Pinpoint the cell where the given text exists, returning its [X, Y] midpoint coordinate. 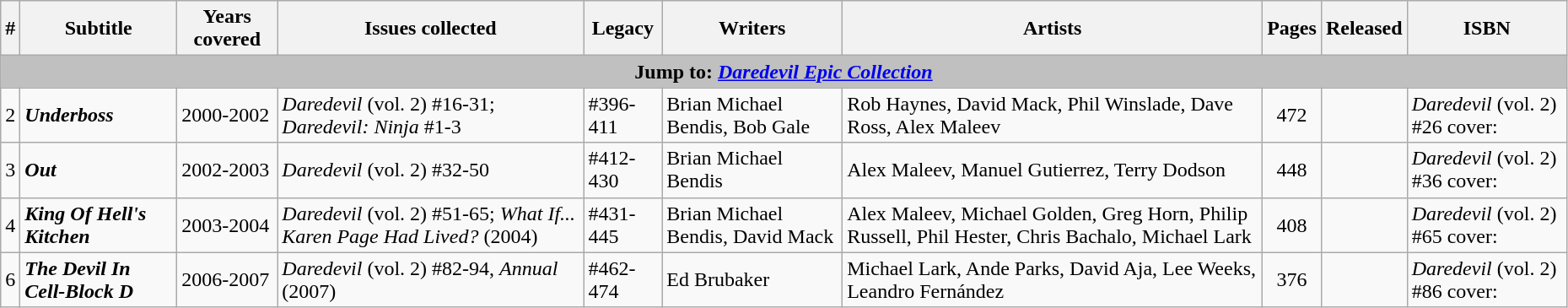
#431-445 [622, 224]
Daredevil (vol. 2) #65 cover: [1486, 224]
Jump to: Daredevil Epic Collection [784, 72]
Alex Maleev, Michael Golden, Greg Horn, Philip Russell, Phil Hester, Chris Bachalo, Michael Lark [1053, 224]
Brian Michael Bendis, Bob Gale [752, 115]
Daredevil (vol. 2) #86 cover: [1486, 280]
3 [10, 170]
408 [1292, 224]
2003-2004 [228, 224]
# [10, 29]
Daredevil (vol. 2) #51-65; What If... Karen Page Had Lived? (2004) [430, 224]
Daredevil (vol. 2) #32-50 [430, 170]
Rob Haynes, David Mack, Phil Winslade, Dave Ross, Alex Maleev [1053, 115]
Artists [1053, 29]
Issues collected [430, 29]
Released [1364, 29]
Out [99, 170]
The Devil In Cell-Block D [99, 280]
Daredevil (vol. 2) #26 cover: [1486, 115]
Michael Lark, Ande Parks, David Aja, Lee Weeks, Leandro Fernández [1053, 280]
2006-2007 [228, 280]
Alex Maleev, Manuel Gutierrez, Terry Dodson [1053, 170]
Legacy [622, 29]
ISBN [1486, 29]
Brian Michael Bendis [752, 170]
#396-411 [622, 115]
472 [1292, 115]
Subtitle [99, 29]
Underboss [99, 115]
Daredevil (vol. 2) #82-94, Annual (2007) [430, 280]
2002-2003 [228, 170]
4 [10, 224]
Pages [1292, 29]
2 [10, 115]
Years covered [228, 29]
Ed Brubaker [752, 280]
#412-430 [622, 170]
Writers [752, 29]
376 [1292, 280]
Brian Michael Bendis, David Mack [752, 224]
Daredevil (vol. 2) #36 cover: [1486, 170]
King Of Hell's Kitchen [99, 224]
6 [10, 280]
Daredevil (vol. 2) #16-31; Daredevil: Ninja #1-3 [430, 115]
448 [1292, 170]
#462-474 [622, 280]
2000-2002 [228, 115]
